Provide the (X, Y) coordinate of the cell's center where the given text is located.  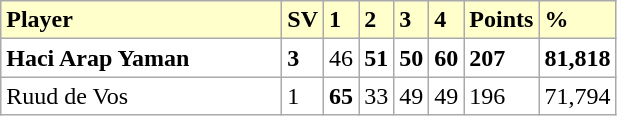
50 (412, 58)
51 (376, 58)
4 (446, 20)
46 (342, 58)
71,794 (578, 96)
Ruud de Vos (142, 96)
207 (502, 58)
SV (303, 20)
33 (376, 96)
Haci Arap Yaman (142, 58)
Player (142, 20)
60 (446, 58)
Points (502, 20)
65 (342, 96)
196 (502, 96)
2 (376, 20)
81,818 (578, 58)
% (578, 20)
